Output the [x, y] coordinate of the center of the cell containing the given text.  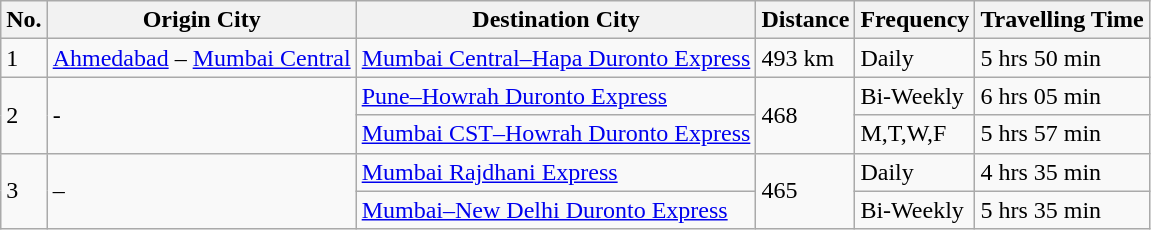
- [202, 115]
Destination City [556, 20]
Pune–Howrah Duronto Express [556, 96]
4 hrs 35 min [1062, 172]
6 hrs 05 min [1062, 96]
No. [24, 20]
Frequency [915, 20]
Travelling Time [1062, 20]
5 hrs 35 min [1062, 210]
Mumbai–New Delhi Duronto Express [556, 210]
Ahmedabad – Mumbai Central [202, 58]
– [202, 191]
Mumbai CST–Howrah Duronto Express [556, 134]
5 hrs 50 min [1062, 58]
465 [806, 191]
5 hrs 57 min [1062, 134]
3 [24, 191]
Mumbai Rajdhani Express [556, 172]
468 [806, 115]
Origin City [202, 20]
1 [24, 58]
Mumbai Central–Hapa Duronto Express [556, 58]
493 km [806, 58]
2 [24, 115]
Distance [806, 20]
M,T,W,F [915, 134]
